Scan for the cell matching the given text and deliver its [x, y] coordinate at center. 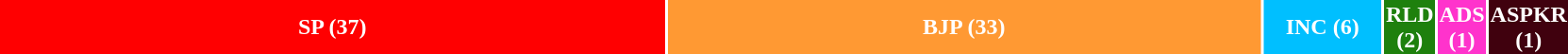
ASPKR (1) [1528, 27]
ADS (1) [1462, 27]
INC (6) [1323, 27]
RLD (2) [1410, 27]
SP (37) [332, 27]
BJP (33) [964, 27]
